Find where the given text appears and provide that cell's center as (x, y) coordinate. 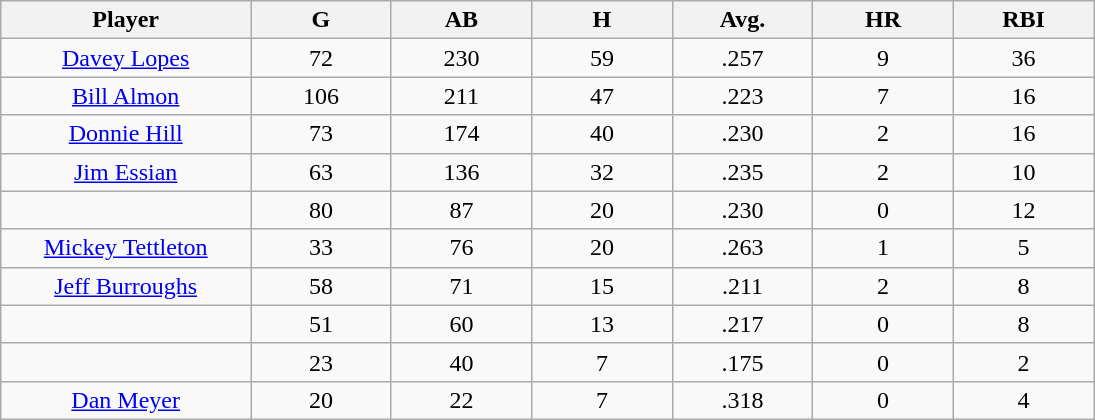
.318 (742, 400)
73 (322, 134)
Mickey Tettleton (126, 248)
AB (462, 20)
.217 (742, 324)
33 (322, 248)
.235 (742, 172)
Jim Essian (126, 172)
51 (322, 324)
10 (1024, 172)
106 (322, 96)
76 (462, 248)
15 (602, 286)
13 (602, 324)
.175 (742, 362)
72 (322, 58)
71 (462, 286)
.257 (742, 58)
36 (1024, 58)
RBI (1024, 20)
Bill Almon (126, 96)
12 (1024, 210)
23 (322, 362)
211 (462, 96)
174 (462, 134)
5 (1024, 248)
60 (462, 324)
58 (322, 286)
Player (126, 20)
G (322, 20)
87 (462, 210)
47 (602, 96)
32 (602, 172)
80 (322, 210)
.263 (742, 248)
9 (884, 58)
22 (462, 400)
.223 (742, 96)
136 (462, 172)
Avg. (742, 20)
230 (462, 58)
HR (884, 20)
59 (602, 58)
Davey Lopes (126, 58)
Jeff Burroughs (126, 286)
.211 (742, 286)
63 (322, 172)
4 (1024, 400)
1 (884, 248)
Dan Meyer (126, 400)
H (602, 20)
Donnie Hill (126, 134)
